Search for the cell housing the specified text and yield its (X, Y) center coordinate. 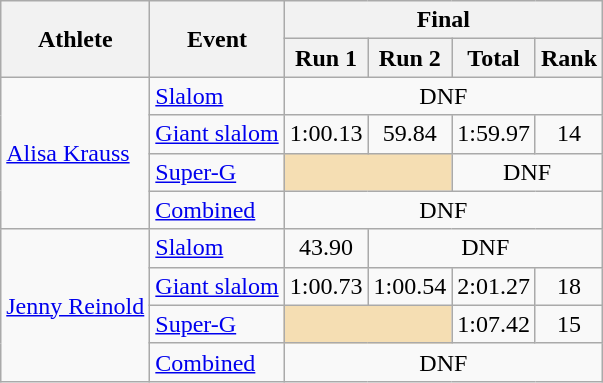
18 (568, 286)
Athlete (76, 39)
1:00.54 (410, 286)
1:07.42 (494, 324)
Total (494, 58)
59.84 (410, 134)
Alisa Krauss (76, 153)
2:01.27 (494, 286)
Run 2 (410, 58)
Rank (568, 58)
15 (568, 324)
Jenny Reinold (76, 305)
43.90 (326, 248)
Final (443, 20)
14 (568, 134)
1:00.13 (326, 134)
1:00.73 (326, 286)
Event (217, 39)
Run 1 (326, 58)
1:59.97 (494, 134)
